Capture the cell that displays the provided text and extract its (X, Y) central coordinate. 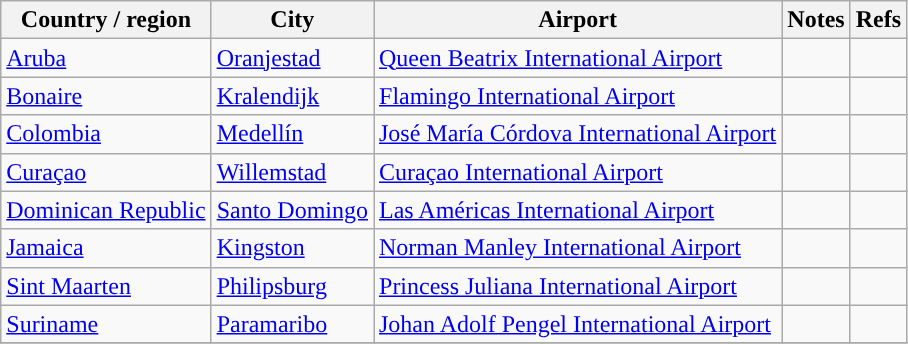
Johan Adolf Pengel International Airport (578, 324)
Queen Beatrix International Airport (578, 58)
Notes (816, 20)
Curaçao International Airport (578, 172)
Paramaribo (292, 324)
Country / region (106, 20)
Jamaica (106, 248)
Norman Manley International Airport (578, 248)
Medellín (292, 134)
Refs (878, 20)
Dominican Republic (106, 210)
Colombia (106, 134)
Oranjestad (292, 58)
Curaçao (106, 172)
Sint Maarten (106, 286)
Flamingo International Airport (578, 96)
Kralendijk (292, 96)
Santo Domingo (292, 210)
Las Américas International Airport (578, 210)
Aruba (106, 58)
José María Córdova International Airport (578, 134)
Princess Juliana International Airport (578, 286)
Suriname (106, 324)
Willemstad (292, 172)
Philipsburg (292, 286)
Airport (578, 20)
City (292, 20)
Kingston (292, 248)
Bonaire (106, 96)
